Scan for the cell matching the given text and deliver its [x, y] coordinate at center. 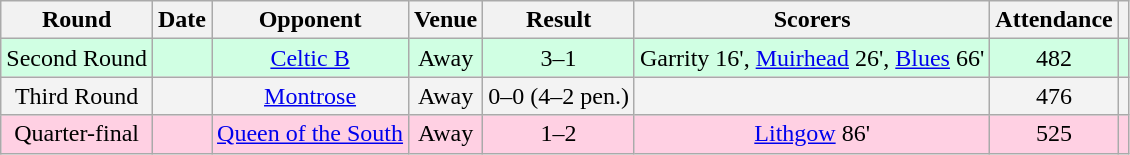
482 [1054, 58]
Round [77, 20]
Queen of the South [310, 134]
Opponent [310, 20]
Scorers [812, 20]
0–0 (4–2 pen.) [559, 96]
Attendance [1054, 20]
Third Round [77, 96]
525 [1054, 134]
Result [559, 20]
3–1 [559, 58]
Quarter-final [77, 134]
Lithgow 86' [812, 134]
Montrose [310, 96]
476 [1054, 96]
Date [182, 20]
Venue [446, 20]
Second Round [77, 58]
Garrity 16', Muirhead 26', Blues 66' [812, 58]
Celtic B [310, 58]
1–2 [559, 134]
